From the cell containing the given text, extract its center point as [X, Y] coordinate. 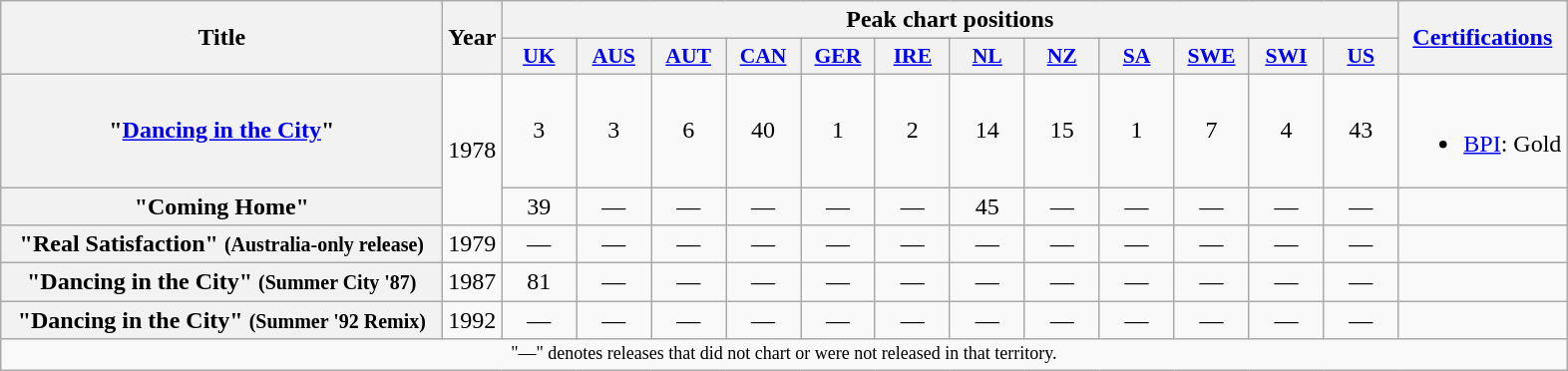
NZ [1061, 57]
US [1361, 57]
6 [688, 130]
7 [1211, 130]
SA [1137, 57]
CAN [764, 57]
UK [539, 57]
15 [1061, 130]
81 [539, 282]
"—" denotes releases that did not chart or were not released in that territory. [784, 355]
AUT [688, 57]
"Coming Home" [221, 206]
"Dancing in the City" (Summer City '87) [221, 282]
Peak chart positions [950, 20]
2 [912, 130]
SWE [1211, 57]
40 [764, 130]
1992 [473, 320]
43 [1361, 130]
Certifications [1482, 38]
14 [987, 130]
1978 [473, 150]
IRE [912, 57]
"Dancing in the City" (Summer '92 Remix) [221, 320]
"Dancing in the City" [221, 130]
4 [1287, 130]
1979 [473, 244]
BPI: Gold [1482, 130]
GER [838, 57]
NL [987, 57]
45 [987, 206]
AUS [614, 57]
Year [473, 38]
Title [221, 38]
"Real Satisfaction" (Australia-only release) [221, 244]
39 [539, 206]
SWI [1287, 57]
1987 [473, 282]
